Extract the [X, Y] coordinate from the center of the cell holding the provided text.  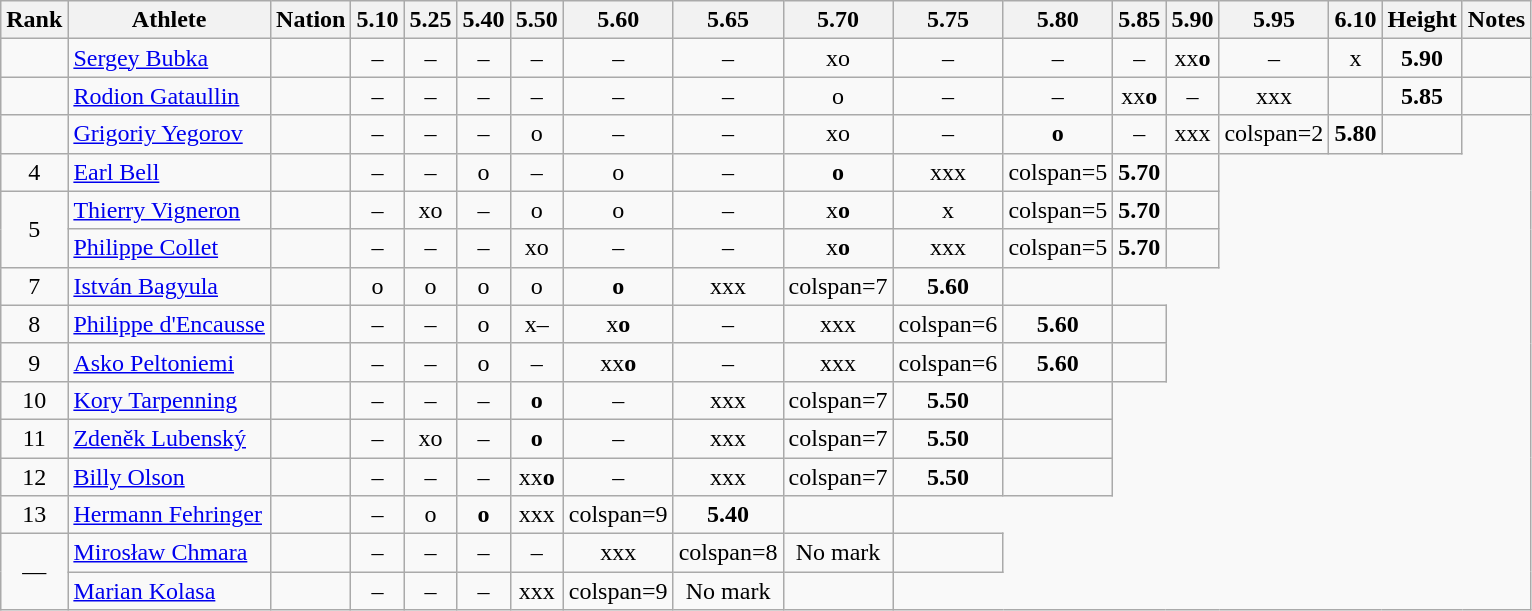
Athlete [170, 20]
Mirosław Chmara [170, 553]
Zdeněk Lubenský [170, 438]
11 [34, 438]
12 [34, 477]
Thierry Vigneron [170, 210]
Philippe Collet [170, 248]
Marian Kolasa [170, 591]
13 [34, 515]
9 [34, 362]
Sergey Bubka [170, 58]
5 [34, 229]
5.75 [948, 20]
Height [1422, 20]
4 [34, 172]
Philippe d'Encausse [170, 324]
5.25 [430, 20]
8 [34, 324]
10 [34, 400]
István Bagyula [170, 286]
Rank [34, 20]
colspan=8 [728, 553]
7 [34, 286]
Notes [1496, 20]
colspan=2 [1274, 134]
Grigoriy Yegorov [170, 134]
Rodion Gataullin [170, 96]
Earl Bell [170, 172]
Asko Peltoniemi [170, 362]
5.95 [1274, 20]
5.65 [728, 20]
6.10 [1356, 20]
5.10 [378, 20]
Nation [311, 20]
— [34, 572]
Kory Tarpenning [170, 400]
Billy Olson [170, 477]
x– [536, 324]
Hermann Fehringer [170, 515]
